Detect which cell encompasses the target text, then output its [X, Y] center coordinate. 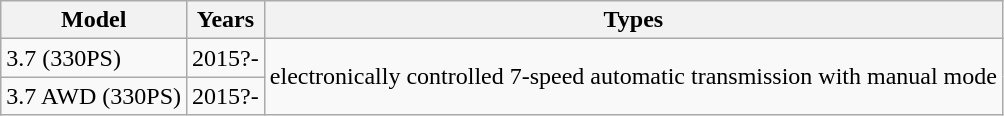
Years [226, 20]
electronically controlled 7-speed automatic transmission with manual mode [633, 77]
Model [94, 20]
3.7 (330PS) [94, 58]
3.7 AWD (330PS) [94, 96]
Types [633, 20]
